Provide the [x, y] coordinate of the cell's center where the given text is located.  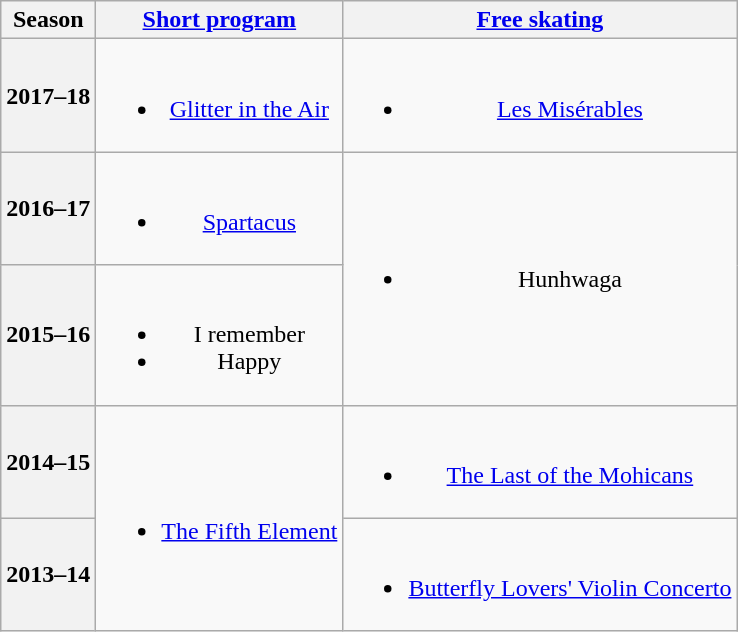
2016–17 [48, 208]
Butterfly Lovers' Violin Concerto [540, 574]
The Fifth Element [220, 518]
Short program [220, 20]
I rememberHappy [220, 335]
Glitter in the Air [220, 96]
Season [48, 20]
Les Misérables [540, 96]
The Last of the Mohicans [540, 462]
2017–18 [48, 96]
2013–14 [48, 574]
2014–15 [48, 462]
Spartacus [220, 208]
Hunhwaga [540, 278]
Free skating [540, 20]
2015–16 [48, 335]
